Provide the [X, Y] coordinate of the cell's center where the given text is located.  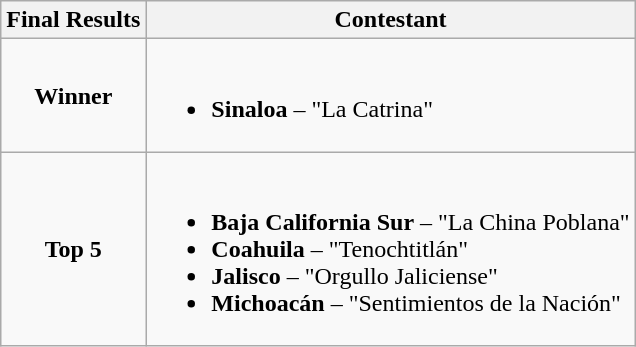
Contestant [390, 20]
Sinaloa – "La Catrina" [390, 96]
Final Results [74, 20]
Top 5 [74, 249]
Baja California Sur – "La China Poblana" Coahuila – "Tenochtitlán" Jalisco – "Orgullo Jaliciense" Michoacán – "Sentimientos de la Nación" [390, 249]
Winner [74, 96]
